Provide the (X, Y) coordinate of the cell's center where the given text is located.  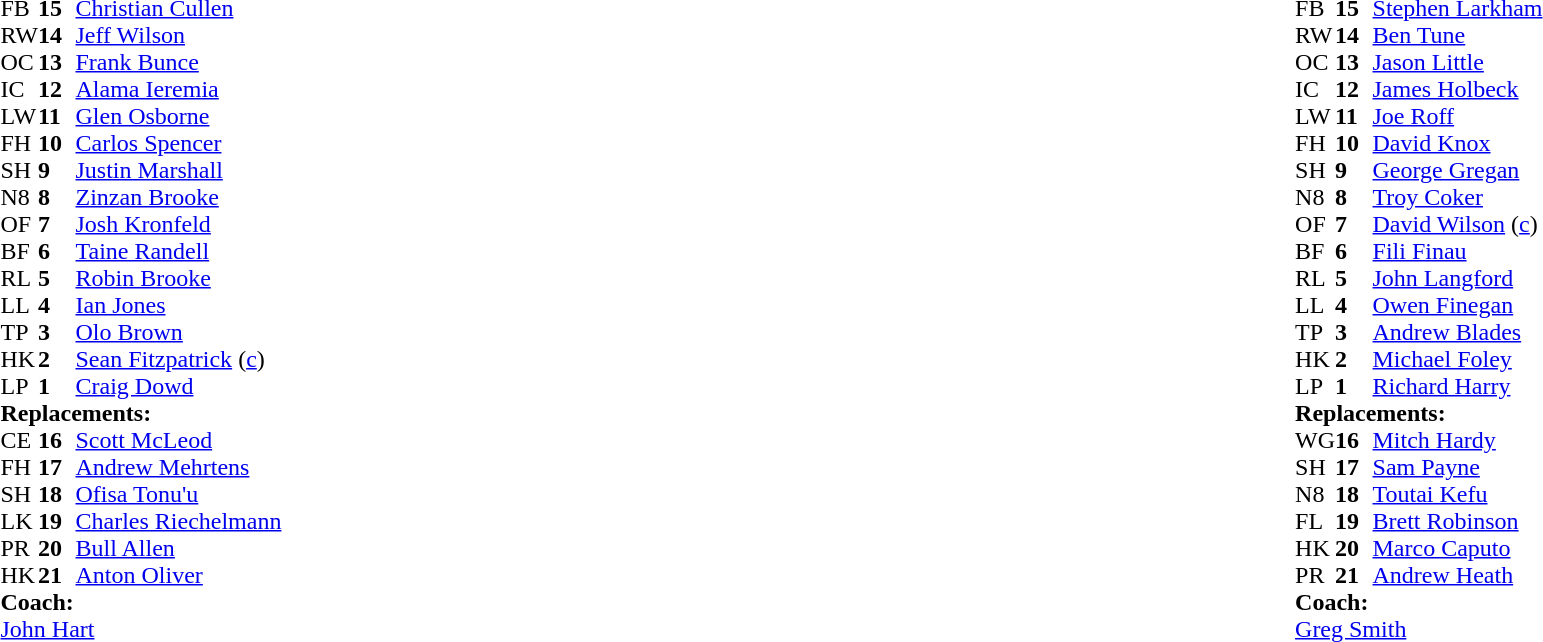
George Gregan (1458, 170)
CE (19, 440)
Taine Randell (179, 252)
LK (19, 522)
Jason Little (1458, 62)
FL (1315, 522)
Frank Bunce (179, 62)
Toutai Kefu (1458, 494)
Ofisa Tonu'u (179, 494)
Bull Allen (179, 548)
Scott McLeod (179, 440)
Joe Roff (1458, 116)
Andrew Blades (1458, 332)
Craig Dowd (179, 386)
John Langford (1458, 278)
Andrew Heath (1458, 576)
David Knox (1458, 144)
Josh Kronfeld (179, 224)
Carlos Spencer (179, 144)
Andrew Mehrtens (179, 468)
Richard Harry (1458, 386)
Fili Finau (1458, 252)
Marco Caputo (1458, 548)
Mitch Hardy (1458, 440)
Olo Brown (179, 332)
Alama Ieremia (179, 90)
David Wilson (c) (1458, 224)
Glen Osborne (179, 116)
Jeff Wilson (179, 36)
WG (1315, 440)
Troy Coker (1458, 198)
Ben Tune (1458, 36)
Robin Brooke (179, 278)
Brett Robinson (1458, 522)
Sean Fitzpatrick (c) (179, 360)
Zinzan Brooke (179, 198)
Owen Finegan (1458, 306)
Charles Riechelmann (179, 522)
Michael Foley (1458, 360)
Ian Jones (179, 306)
Anton Oliver (179, 576)
Sam Payne (1458, 468)
James Holbeck (1458, 90)
Justin Marshall (179, 170)
